Return the [x, y] coordinate for the center point of the cell that contains the specified text.  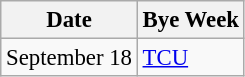
September 18 [69, 58]
Date [69, 20]
TCU [190, 58]
Bye Week [190, 20]
